Capture the cell that displays the provided text and extract its (x, y) central coordinate. 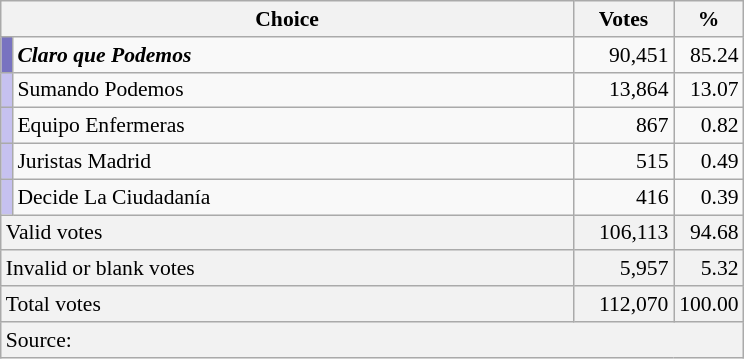
% (709, 19)
Invalid or blank votes (288, 269)
5,957 (623, 269)
Votes (623, 19)
416 (623, 197)
Choice (288, 19)
Equipo Enfermeras (292, 126)
100.00 (709, 304)
13.07 (709, 90)
Claro que Podemos (292, 55)
0.49 (709, 162)
90,451 (623, 55)
Source: (372, 340)
Valid votes (288, 233)
94.68 (709, 233)
Total votes (288, 304)
867 (623, 126)
85.24 (709, 55)
Decide La Ciudadanía (292, 197)
106,113 (623, 233)
0.82 (709, 126)
Sumando Podemos (292, 90)
112,070 (623, 304)
5.32 (709, 269)
0.39 (709, 197)
515 (623, 162)
Juristas Madrid (292, 162)
13,864 (623, 90)
